Capture the cell that displays the provided text and extract its [X, Y] central coordinate. 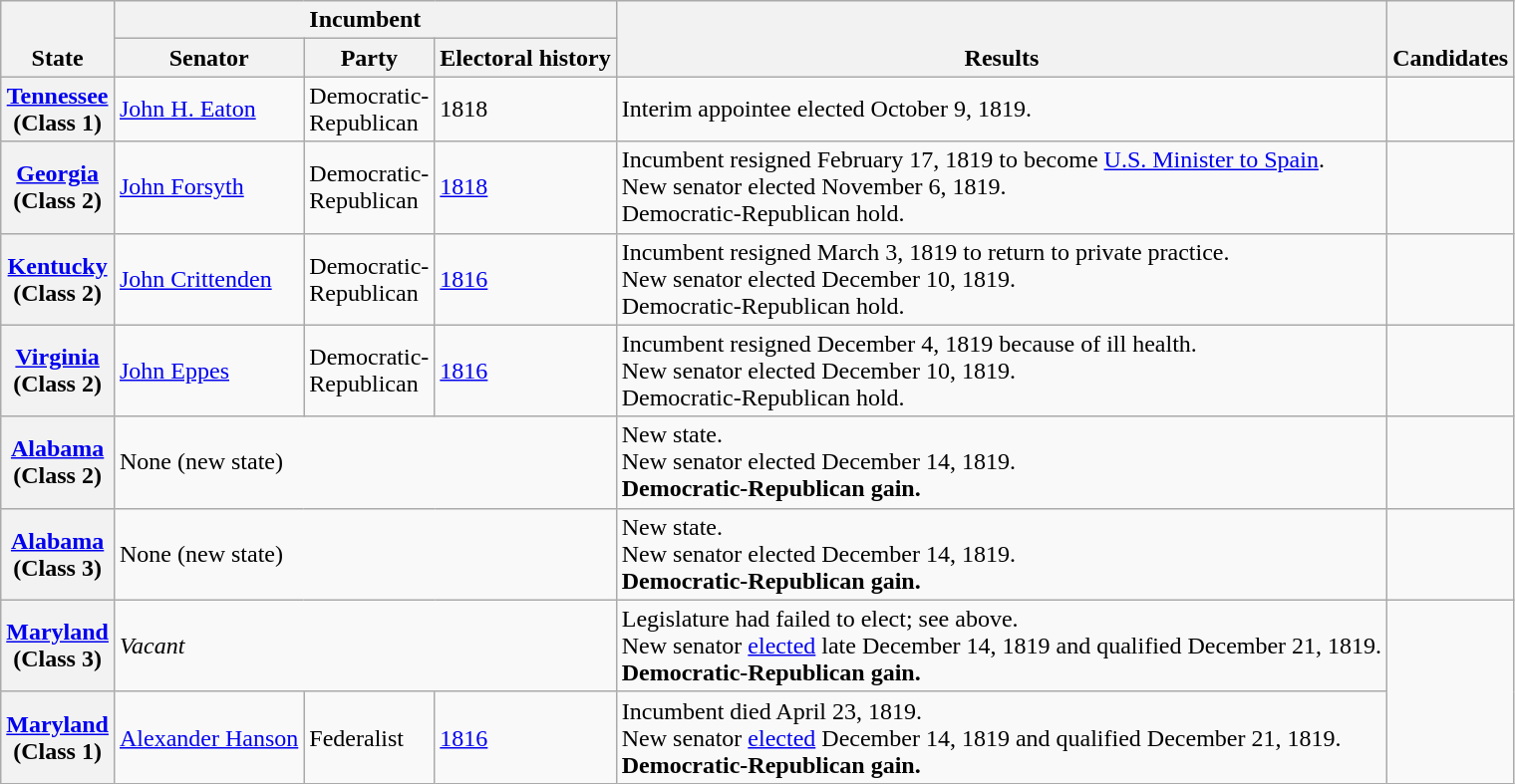
Results [1001, 39]
Candidates [1451, 39]
Alabama(Class 3) [58, 554]
Senator [208, 58]
Tennessee(Class 1) [58, 110]
Legislature had failed to elect; see above.New senator elected late December 14, 1819 and qualified December 21, 1819.Democratic-Republican gain. [1001, 646]
Alexander Hanson [208, 737]
Federalist [369, 737]
Maryland(Class 3) [58, 646]
Incumbent died April 23, 1819.New senator elected December 14, 1819 and qualified December 21, 1819.Democratic-Republican gain. [1001, 737]
Vacant [365, 646]
Alabama(Class 2) [58, 462]
John H. Eaton [208, 110]
Incumbent resigned March 3, 1819 to return to private practice.New senator elected December 10, 1819.Democratic-Republican hold. [1001, 279]
Incumbent [365, 20]
Virginia(Class 2) [58, 371]
Interim appointee elected October 9, 1819. [1001, 110]
State [58, 39]
Party [369, 58]
Kentucky(Class 2) [58, 279]
Georgia(Class 2) [58, 187]
Maryland(Class 1) [58, 737]
Electoral history [525, 58]
John Forsyth [208, 187]
John Crittenden [208, 279]
John Eppes [208, 371]
Incumbent resigned February 17, 1819 to become U.S. Minister to Spain.New senator elected November 6, 1819.Democratic-Republican hold. [1001, 187]
Incumbent resigned December 4, 1819 because of ill health.New senator elected December 10, 1819.Democratic-Republican hold. [1001, 371]
